Pinpoint the cell where the given text exists, returning its [x, y] midpoint coordinate. 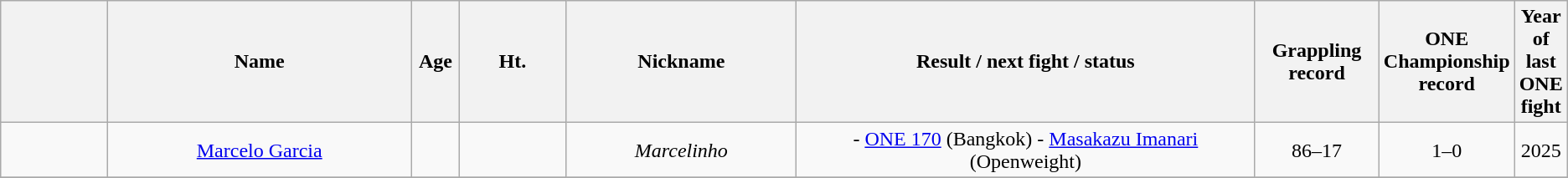
Nickname [682, 62]
ONE Championship record [1447, 62]
86–17 [1317, 150]
Grappling record [1317, 62]
- ONE 170 (Bangkok) - Masakazu Imanari (Openweight) [1025, 150]
Name [260, 62]
2025 [1541, 150]
Marcelo Garcia [260, 150]
Age [436, 62]
Marcelinho [682, 150]
Ht. [513, 62]
Year of last ONE fight [1541, 62]
Result / next fight / status [1025, 62]
1–0 [1447, 150]
